Return (X, Y) of the center of cell containing provided text 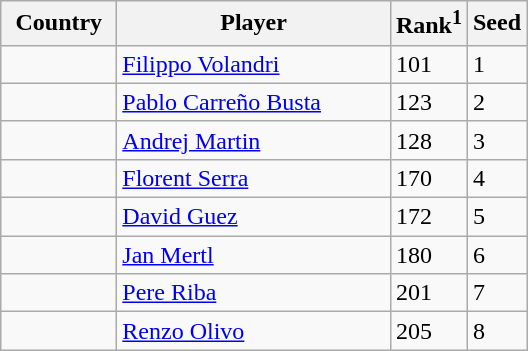
180 (428, 255)
4 (496, 178)
201 (428, 293)
2 (496, 102)
Player (254, 24)
128 (428, 140)
8 (496, 331)
Rank1 (428, 24)
Pere Riba (254, 293)
Country (59, 24)
6 (496, 255)
170 (428, 178)
Renzo Olivo (254, 331)
123 (428, 102)
Pablo Carreño Busta (254, 102)
David Guez (254, 217)
Florent Serra (254, 178)
7 (496, 293)
172 (428, 217)
101 (428, 64)
3 (496, 140)
Andrej Martin (254, 140)
1 (496, 64)
5 (496, 217)
Filippo Volandri (254, 64)
Seed (496, 24)
Jan Mertl (254, 255)
205 (428, 331)
